Provide the [X, Y] coordinate of the cell's center where the given text is located.  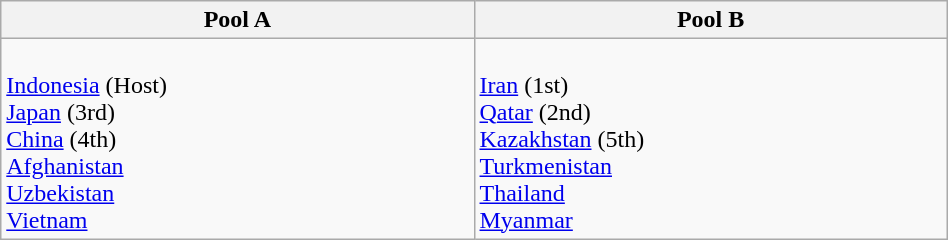
Indonesia (Host) Japan (3rd) China (4th) Afghanistan Uzbekistan Vietnam [238, 139]
Iran (1st) Qatar (2nd) Kazakhstan (5th) Turkmenistan Thailand Myanmar [710, 139]
Pool B [710, 20]
Pool A [238, 20]
